Output the (X, Y) coordinate of the center of the cell containing the given text.  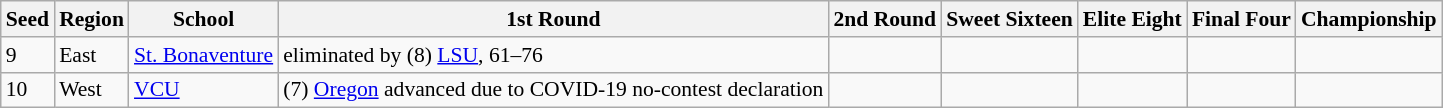
VCU (204, 90)
School (204, 19)
1st Round (553, 19)
Region (92, 19)
Sweet Sixteen (1010, 19)
Championship (1369, 19)
St. Bonaventure (204, 55)
(7) Oregon advanced due to COVID-19 no-contest declaration (553, 90)
East (92, 55)
2nd Round (884, 19)
Elite Eight (1132, 19)
Final Four (1242, 19)
Seed (28, 19)
West (92, 90)
eliminated by (8) LSU, 61–76 (553, 55)
10 (28, 90)
9 (28, 55)
